Extract the (X, Y) coordinate from the center of the cell holding the provided text.  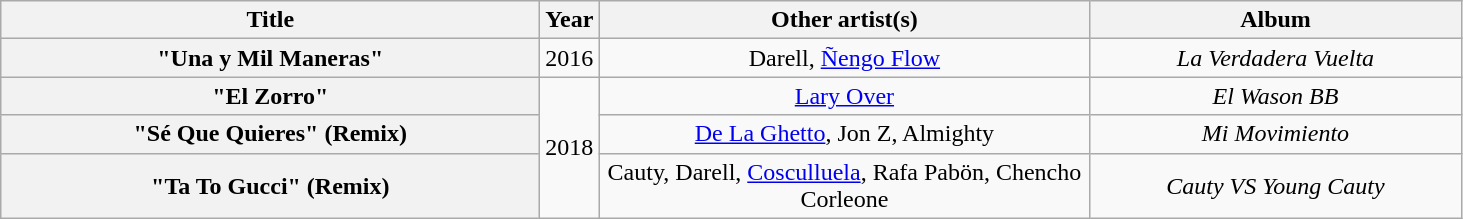
De La Ghetto, Jon Z, Almighty (844, 134)
Darell, Ñengo Flow (844, 58)
"El Zorro" (270, 96)
Other artist(s) (844, 20)
Cauty VS Young Cauty (1276, 186)
2016 (570, 58)
Cauty, Darell, Cosculluela, Rafa Pabön, Chencho Corleone (844, 186)
La Verdadera Vuelta (1276, 58)
Album (1276, 20)
"Una y Mil Maneras" (270, 58)
"Sé Que Quieres" (Remix) (270, 134)
Lary Over (844, 96)
"Ta To Gucci" (Remix) (270, 186)
Year (570, 20)
Title (270, 20)
El Wason BB (1276, 96)
2018 (570, 148)
Mi Movimiento (1276, 134)
